Scan for the cell matching the given text and deliver its [X, Y] coordinate at center. 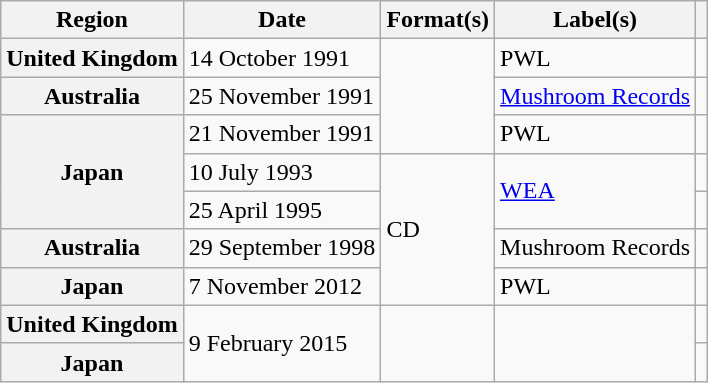
10 July 1993 [282, 172]
7 November 2012 [282, 286]
Label(s) [596, 20]
21 November 1991 [282, 134]
25 November 1991 [282, 96]
9 February 2015 [282, 343]
25 April 1995 [282, 210]
Date [282, 20]
WEA [596, 191]
Format(s) [438, 20]
29 September 1998 [282, 248]
CD [438, 229]
Region [92, 20]
14 October 1991 [282, 58]
